Scan for the cell matching the given text and deliver its [X, Y] coordinate at center. 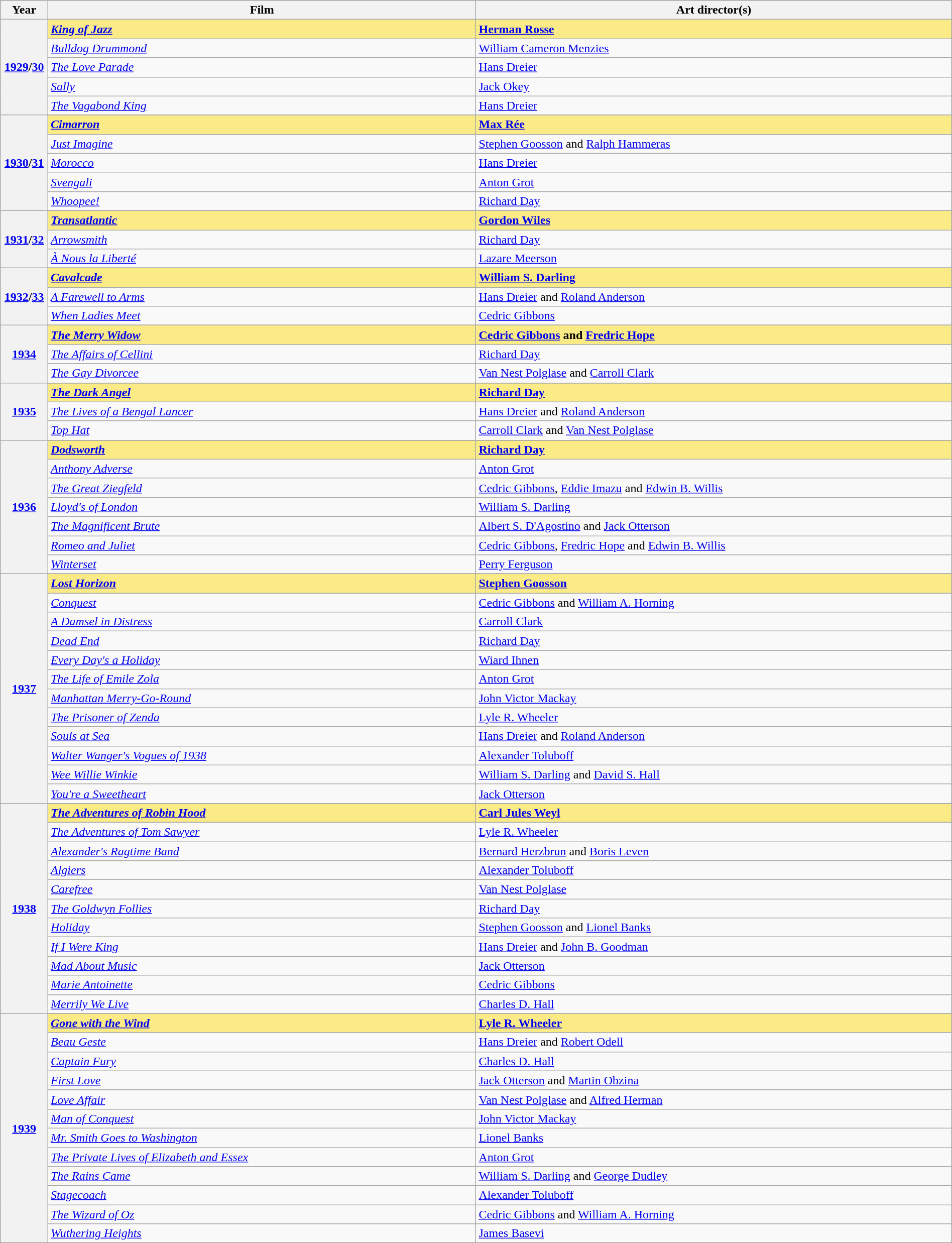
William S. Darling and George Dudley [714, 1176]
Wee Willie Winkie [262, 774]
The Love Parade [262, 67]
The Adventures of Robin Hood [262, 813]
Lionel Banks [714, 1138]
Hans Dreier and John B. Goodman [714, 947]
William Cameron Menzies [714, 48]
Stephen Goosson [714, 584]
Love Affair [262, 1099]
Wiard Ihnen [714, 660]
Man of Conquest [262, 1118]
1939 [24, 1128]
Stagecoach [262, 1195]
Carroll Clark and Van Nest Polglase [714, 430]
The Private Lives of Elizabeth and Essex [262, 1157]
Mr. Smith Goes to Washington [262, 1138]
Every Day's a Holiday [262, 660]
The Goldwyn Follies [262, 909]
The Rains Came [262, 1176]
Lazare Meerson [714, 259]
1937 [24, 689]
The Magnificent Brute [262, 526]
À Nous la Liberté [262, 259]
Albert S. D'Agostino and Jack Otterson [714, 526]
1929/30 [24, 67]
1931/32 [24, 239]
1935 [24, 411]
Marie Antoinette [262, 985]
Van Nest Polglase and Alfred Herman [714, 1099]
Jack Otterson and Martin Obzina [714, 1080]
Souls at Sea [262, 736]
Sally [262, 86]
The Prisoner of Zenda [262, 717]
Winterset [262, 564]
Manhattan Merry-Go-Round [262, 698]
Lloyd's of London [262, 507]
Alexander's Ragtime Band [262, 851]
Whoopee! [262, 201]
Dead End [262, 641]
1932/33 [24, 297]
The Life of Emile Zola [262, 679]
Conquest [262, 603]
The Great Ziegfeld [262, 488]
You're a Sweetheart [262, 794]
Dodsworth [262, 449]
Carl Jules Weyl [714, 813]
Stephen Goosson and Lionel Banks [714, 928]
If I Were King [262, 947]
The Dark Angel [262, 392]
Top Hat [262, 430]
Lost Horizon [262, 584]
Year [24, 10]
Svengali [262, 182]
The Vagabond King [262, 105]
Transatlantic [262, 220]
Arrowsmith [262, 240]
The Affairs of Cellini [262, 354]
Wuthering Heights [262, 1233]
Walter Wanger's Vogues of 1938 [262, 755]
A Farewell to Arms [262, 297]
Captain Fury [262, 1061]
Max Rée [714, 125]
Art director(s) [714, 10]
Morocco [262, 163]
Perry Ferguson [714, 564]
Bulldog Drummond [262, 48]
The Wizard of Oz [262, 1214]
Stephen Goosson and Ralph Hammeras [714, 144]
Cedric Gibbons, Fredric Hope and Edwin B. Willis [714, 545]
1934 [24, 354]
Algiers [262, 870]
1938 [24, 908]
James Basevi [714, 1233]
Merrily We Live [262, 1004]
King of Jazz [262, 29]
When Ladies Meet [262, 316]
Carefree [262, 889]
The Adventures of Tom Sawyer [262, 832]
Cimarron [262, 125]
Carroll Clark [714, 622]
The Merry Widow [262, 335]
Van Nest Polglase [714, 889]
Film [262, 10]
The Gay Divorcee [262, 373]
Bernard Herzbrun and Boris Leven [714, 851]
Cedric Gibbons and Fredric Hope [714, 335]
Beau Geste [262, 1042]
William S. Darling and David S. Hall [714, 774]
Anthony Adverse [262, 469]
A Damsel in Distress [262, 622]
Cedric Gibbons, Eddie Imazu and Edwin B. Willis [714, 488]
Gordon Wiles [714, 220]
First Love [262, 1080]
Romeo and Juliet [262, 545]
Van Nest Polglase and Carroll Clark [714, 373]
Jack Okey [714, 86]
Cavalcade [262, 278]
Holiday [262, 928]
1936 [24, 507]
Gone with the Wind [262, 1023]
The Lives of a Bengal Lancer [262, 411]
Just Imagine [262, 144]
Herman Rosse [714, 29]
1930/31 [24, 163]
Mad About Music [262, 966]
Hans Dreier and Robert Odell [714, 1042]
